Identify which cell holds the provided text, then report its [x, y] central coordinate. 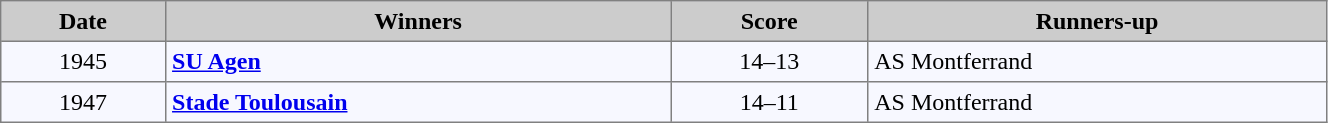
14–11 [770, 102]
Date [84, 21]
Winners [418, 21]
Stade Toulousain [418, 102]
SU Agen [418, 61]
Score [770, 21]
14–13 [770, 61]
1945 [84, 61]
Runners-up [1098, 21]
1947 [84, 102]
